Return the [x, y] coordinate for the center point of the cell that contains the specified text.  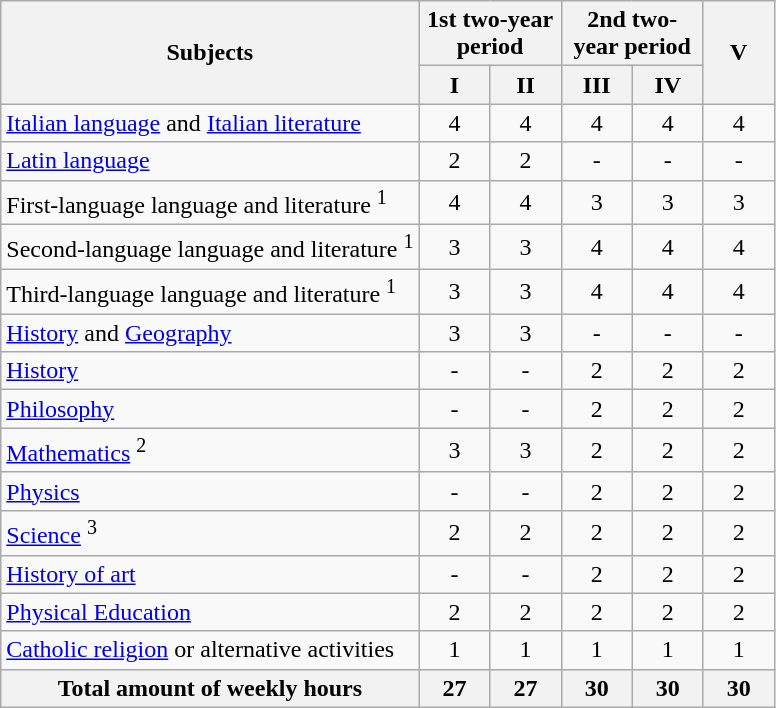
History and Geography [210, 333]
Latin language [210, 161]
Subjects [210, 52]
Italian language and Italian literature [210, 123]
First-language language and literature 1 [210, 202]
I [454, 85]
History [210, 371]
Catholic religion or alternative activities [210, 650]
2nd two-year period [632, 34]
Science 3 [210, 532]
Third-language language and literature 1 [210, 292]
History of art [210, 574]
Philosophy [210, 409]
1st two-year period [490, 34]
II [526, 85]
Second-language language and literature 1 [210, 248]
III [596, 85]
V [738, 52]
Mathematics 2 [210, 450]
Physical Education [210, 612]
Physics [210, 491]
IV [668, 85]
Total amount of weekly hours [210, 688]
